Find where the given text appears and provide that cell's center as [x, y] coordinate. 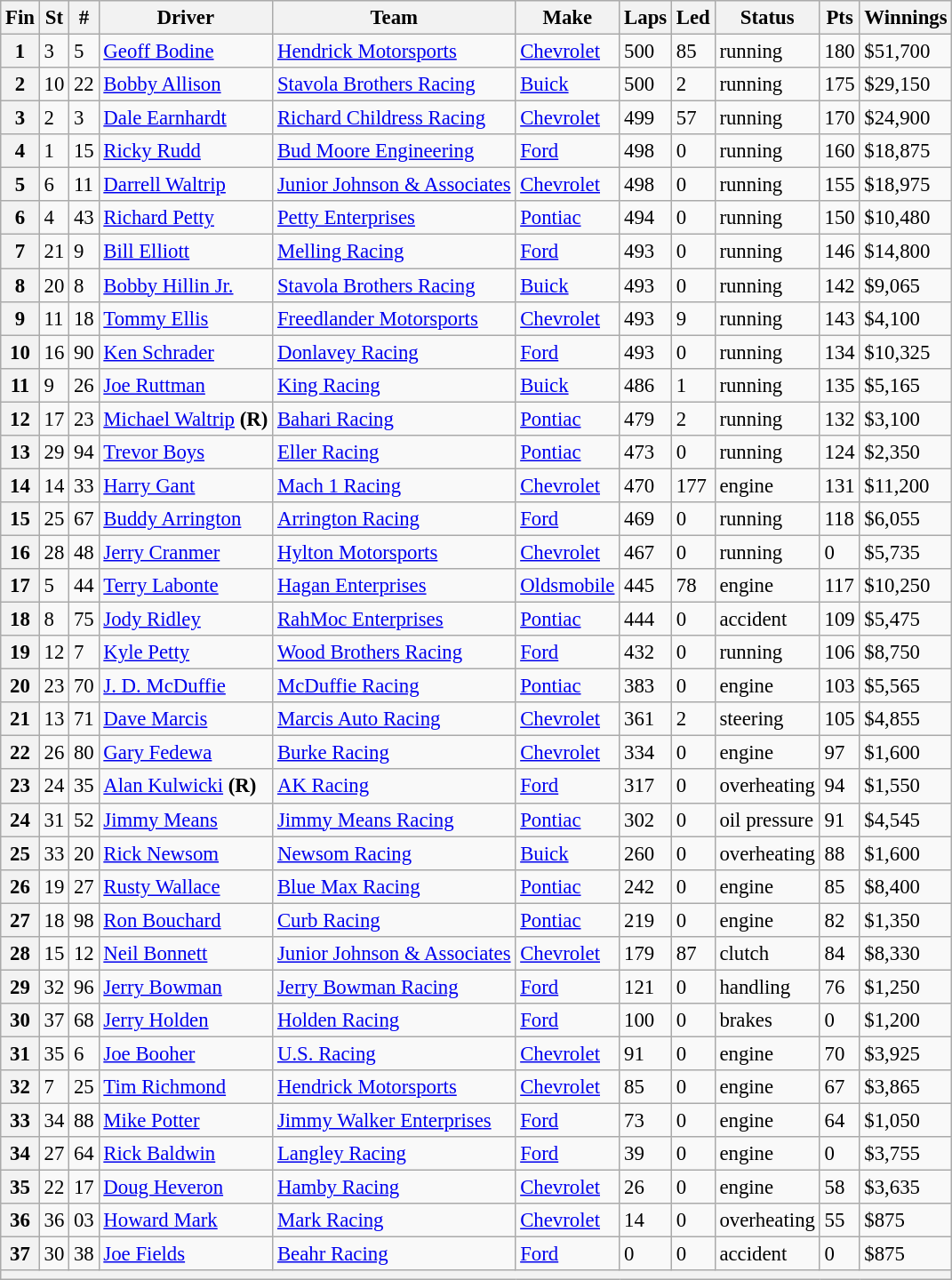
78 [693, 586]
82 [839, 920]
Bill Elliott [186, 252]
$10,325 [906, 352]
146 [839, 252]
$5,735 [906, 552]
$3,925 [906, 1053]
479 [645, 419]
Jerry Bowman [186, 987]
Status [767, 18]
499 [645, 118]
$1,550 [906, 787]
$9,065 [906, 285]
317 [645, 787]
Eller Racing [395, 452]
$3,865 [906, 1087]
87 [693, 954]
180 [839, 52]
Winnings [906, 18]
Burke Racing [395, 753]
Donlavey Racing [395, 352]
Arrington Racing [395, 519]
$4,855 [906, 719]
$1,250 [906, 987]
Make [567, 18]
Bahari Racing [395, 419]
Gary Fedewa [186, 753]
143 [839, 318]
Jimmy Walker Enterprises [395, 1121]
$11,200 [906, 485]
242 [645, 886]
Bobby Hillin Jr. [186, 285]
handling [767, 987]
St [53, 18]
96 [84, 987]
$18,875 [906, 151]
75 [84, 620]
# [84, 18]
$1,200 [906, 1020]
Marcis Auto Racing [395, 719]
$10,250 [906, 586]
$1,050 [906, 1121]
Curb Racing [395, 920]
$3,755 [906, 1154]
Terry Labonte [186, 586]
Trevor Boys [186, 452]
84 [839, 954]
470 [645, 485]
Team [395, 18]
$5,565 [906, 686]
Hagan Enterprises [395, 586]
473 [645, 452]
Holden Racing [395, 1020]
$6,055 [906, 519]
494 [645, 218]
132 [839, 419]
361 [645, 719]
Bud Moore Engineering [395, 151]
Ron Bouchard [186, 920]
$4,545 [906, 820]
$8,400 [906, 886]
Doug Heveron [186, 1188]
334 [645, 753]
135 [839, 385]
Neil Bonnett [186, 954]
97 [839, 753]
Richard Petty [186, 218]
Tommy Ellis [186, 318]
Michael Waltrip (R) [186, 419]
76 [839, 987]
100 [645, 1020]
105 [839, 719]
68 [84, 1020]
179 [645, 954]
445 [645, 586]
$5,165 [906, 385]
$51,700 [906, 52]
Ricky Rudd [186, 151]
469 [645, 519]
103 [839, 686]
43 [84, 218]
U.S. Racing [395, 1053]
Wood Brothers Racing [395, 652]
Freedlander Motorsports [395, 318]
124 [839, 452]
Buddy Arrington [186, 519]
$3,100 [906, 419]
38 [84, 1254]
71 [84, 719]
Harry Gant [186, 485]
121 [645, 987]
Jimmy Means Racing [395, 820]
44 [84, 586]
Richard Childress Racing [395, 118]
260 [645, 853]
Melling Racing [395, 252]
Geoff Bodine [186, 52]
Tim Richmond [186, 1087]
Rick Baldwin [186, 1154]
383 [645, 686]
Jimmy Means [186, 820]
175 [839, 84]
$14,800 [906, 252]
106 [839, 652]
39 [645, 1154]
Joe Fields [186, 1254]
142 [839, 285]
$5,475 [906, 620]
Mark Racing [395, 1220]
McDuffie Racing [395, 686]
Oldsmobile [567, 586]
Rusty Wallace [186, 886]
55 [839, 1220]
Fin [20, 18]
134 [839, 352]
48 [84, 552]
109 [839, 620]
Bobby Allison [186, 84]
Langley Racing [395, 1154]
$2,350 [906, 452]
155 [839, 185]
Led [693, 18]
$29,150 [906, 84]
Petty Enterprises [395, 218]
Hamby Racing [395, 1188]
Beahr Racing [395, 1254]
117 [839, 586]
King Racing [395, 385]
467 [645, 552]
$24,900 [906, 118]
302 [645, 820]
73 [645, 1121]
Pts [839, 18]
Jerry Bowman Racing [395, 987]
03 [84, 1220]
$8,330 [906, 954]
$1,350 [906, 920]
$8,750 [906, 652]
Laps [645, 18]
Ken Schrader [186, 352]
J. D. McDuffie [186, 686]
58 [839, 1188]
219 [645, 920]
$18,975 [906, 185]
Howard Mark [186, 1220]
444 [645, 620]
57 [693, 118]
177 [693, 485]
AK Racing [395, 787]
486 [645, 385]
$10,480 [906, 218]
Joe Ruttman [186, 385]
432 [645, 652]
$3,635 [906, 1188]
Dale Earnhardt [186, 118]
clutch [767, 954]
Newsom Racing [395, 853]
$4,100 [906, 318]
Dave Marcis [186, 719]
Hylton Motorsports [395, 552]
Blue Max Racing [395, 886]
Jody Ridley [186, 620]
Darrell Waltrip [186, 185]
90 [84, 352]
Alan Kulwicki (R) [186, 787]
52 [84, 820]
118 [839, 519]
80 [84, 753]
Kyle Petty [186, 652]
steering [767, 719]
Mike Potter [186, 1121]
RahMoc Enterprises [395, 620]
oil pressure [767, 820]
160 [839, 151]
Joe Booher [186, 1053]
Jerry Holden [186, 1020]
brakes [767, 1020]
Driver [186, 18]
131 [839, 485]
98 [84, 920]
170 [839, 118]
Mach 1 Racing [395, 485]
Rick Newsom [186, 853]
Jerry Cranmer [186, 552]
150 [839, 218]
